Pinpoint the cell where the given text exists, returning its (x, y) midpoint coordinate. 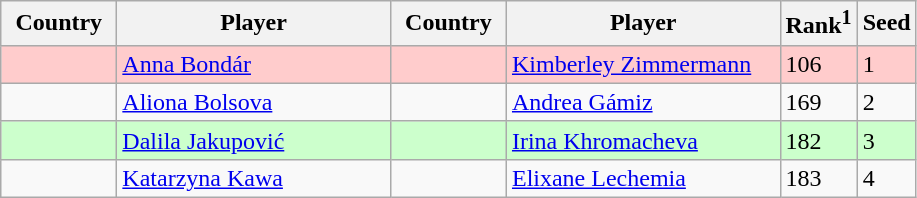
2 (886, 102)
182 (818, 140)
Kimberley Zimmermann (643, 64)
3 (886, 140)
106 (818, 64)
Rank1 (818, 24)
183 (818, 178)
169 (818, 102)
Elixane Lechemia (643, 178)
Dalila Jakupović (254, 140)
Andrea Gámiz (643, 102)
Seed (886, 24)
Aliona Bolsova (254, 102)
Irina Khromacheva (643, 140)
Katarzyna Kawa (254, 178)
1 (886, 64)
Anna Bondár (254, 64)
4 (886, 178)
